Search for the cell housing the specified text and yield its (x, y) center coordinate. 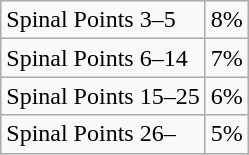
5% (226, 134)
Spinal Points 26– (103, 134)
8% (226, 20)
7% (226, 58)
Spinal Points 15–25 (103, 96)
6% (226, 96)
Spinal Points 3–5 (103, 20)
Spinal Points 6–14 (103, 58)
